Find where the given text appears and provide that cell's center as (x, y) coordinate. 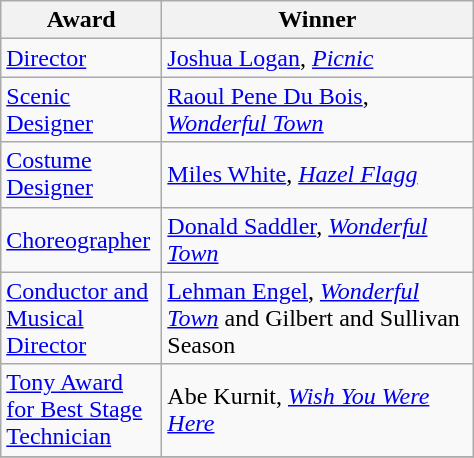
Donald Saddler, Wonderful Town (318, 240)
Award (82, 20)
Tony Award for Best Stage Technician (82, 410)
Director (82, 58)
Choreographer (82, 240)
Winner (318, 20)
Abe Kurnit, Wish You Were Here (318, 410)
Joshua Logan, Picnic (318, 58)
Raoul Pene Du Bois, Wonderful Town (318, 110)
Conductor and Musical Director (82, 318)
Miles White, Hazel Flagg (318, 174)
Costume Designer (82, 174)
Scenic Designer (82, 110)
Lehman Engel, Wonderful Town and Gilbert and Sullivan Season (318, 318)
